Provide the [X, Y] coordinate of the cell's center where the given text is located.  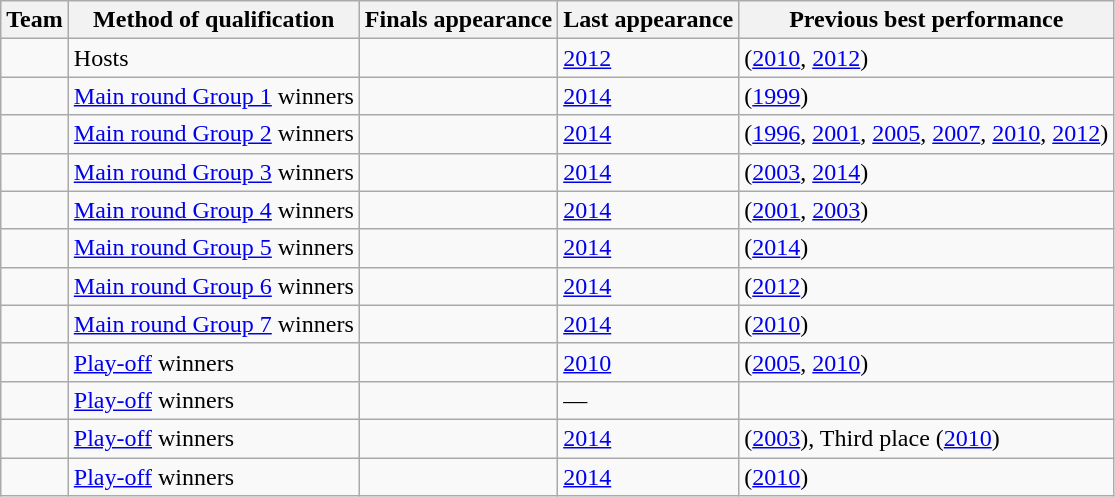
(2005, 2010) [926, 362]
Main round Group 1 winners [214, 96]
Finals appearance [458, 20]
Main round Group 3 winners [214, 172]
2012 [648, 58]
Method of qualification [214, 20]
Main round Group 2 winners [214, 134]
— [648, 400]
(1996, 2001, 2005, 2007, 2010, 2012) [926, 134]
(2003, 2014) [926, 172]
(2010, 2012) [926, 58]
(2012) [926, 286]
Last appearance [648, 20]
(2003), Third place (2010) [926, 438]
(2001, 2003) [926, 210]
Main round Group 7 winners [214, 324]
(2014) [926, 248]
Hosts [214, 58]
2010 [648, 362]
Team [35, 20]
Main round Group 6 winners [214, 286]
Main round Group 5 winners [214, 248]
Previous best performance [926, 20]
(1999) [926, 96]
Main round Group 4 winners [214, 210]
